Search for the cell housing the specified text and yield its (x, y) center coordinate. 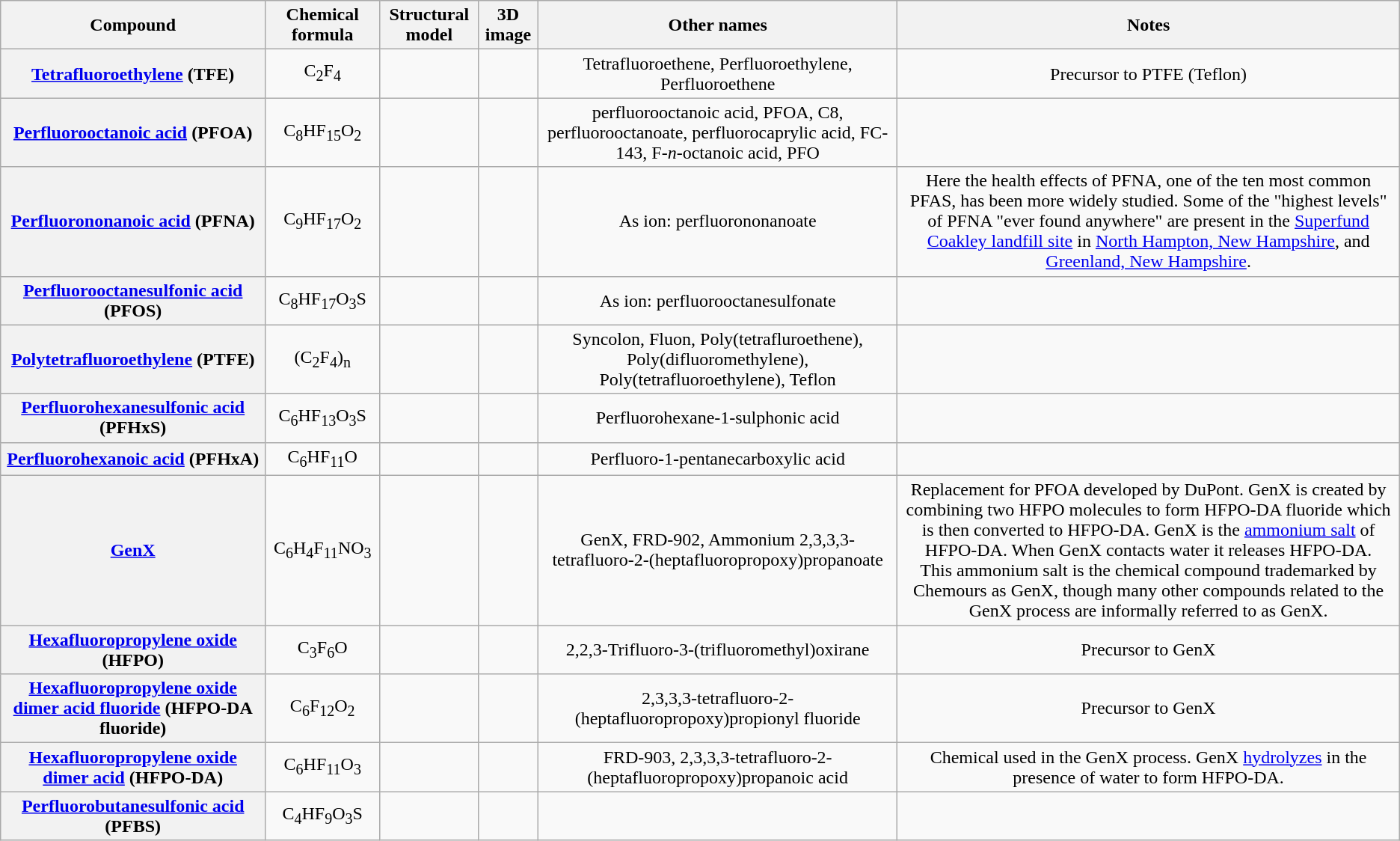
Perfluorohexane-1-sulphonic acid (718, 418)
C9HF17O2 (323, 221)
As ion: perfluorononanoate (718, 221)
3D image (509, 25)
Perfluorooctanesulfonic acid (PFOS) (133, 301)
GenX (133, 551)
C6HF11O (323, 459)
Tetrafluoroethylene (TFE) (133, 73)
Perfluorooctanoic acid (PFOA) (133, 132)
Syncolon, Fluon, Poly(tetrafluroethene), Poly(difluoromethylene), Poly(tetrafluoroethylene), Teflon (718, 359)
Hexafluoropropylene oxide dimer acid (HFPO-DA) (133, 768)
C6HF13O3S (323, 418)
C3F6O (323, 649)
Tetrafluoroethene, Perfluoroethylene, Perfluoroethene (718, 73)
FRD-903, 2,3,3,3-tetrafluoro-2-(heptafluoropropoxy)propanoic acid (718, 768)
Perfluorohexanoic acid (PFHxA) (133, 459)
Perfluoro-1-pentanecarboxylic acid (718, 459)
C8HF17O3S (323, 301)
C6HF11O3 (323, 768)
Precursor to PTFE (Teflon) (1149, 73)
Chemical used in the GenX process. GenX hydrolyzes in the presence of water to form HFPO-DA. (1149, 768)
Hexafluoropropylene oxide dimer acid fluoride (HFPO-DA fluoride) (133, 709)
Other names (718, 25)
GenX, FRD-902, Ammonium 2,3,3,3-tetrafluoro-2-(heptafluoropropoxy)propanoate (718, 551)
C6F12O2 (323, 709)
Perfluorohexanesulfonic acid (PFHxS) (133, 418)
Perfluorobutanesulfonic acid (PFBS) (133, 816)
Compound (133, 25)
As ion: perfluorooctanesulfonate (718, 301)
Structural model (429, 25)
Polytetrafluoroethylene (PTFE) (133, 359)
(C2F4)n (323, 359)
Chemical formula (323, 25)
C4HF9O3S (323, 816)
Notes (1149, 25)
C2F4 (323, 73)
perfluorooctanoic acid, PFOA, C8, perfluorooctanoate, perfluorocaprylic acid, FC-143, F-n-octanoic acid, PFO (718, 132)
C6H4F11NO3 (323, 551)
2,2,3-Trifluoro-3-(trifluoromethyl)oxirane (718, 649)
Hexafluoropropylene oxide (HFPO) (133, 649)
C8HF15O2 (323, 132)
Perfluorononanoic acid (PFNA) (133, 221)
2,3,3,3-tetrafluoro-2-(heptafluoropropoxy)propionyl fluoride (718, 709)
